Return [x, y] of the center of cell containing provided text 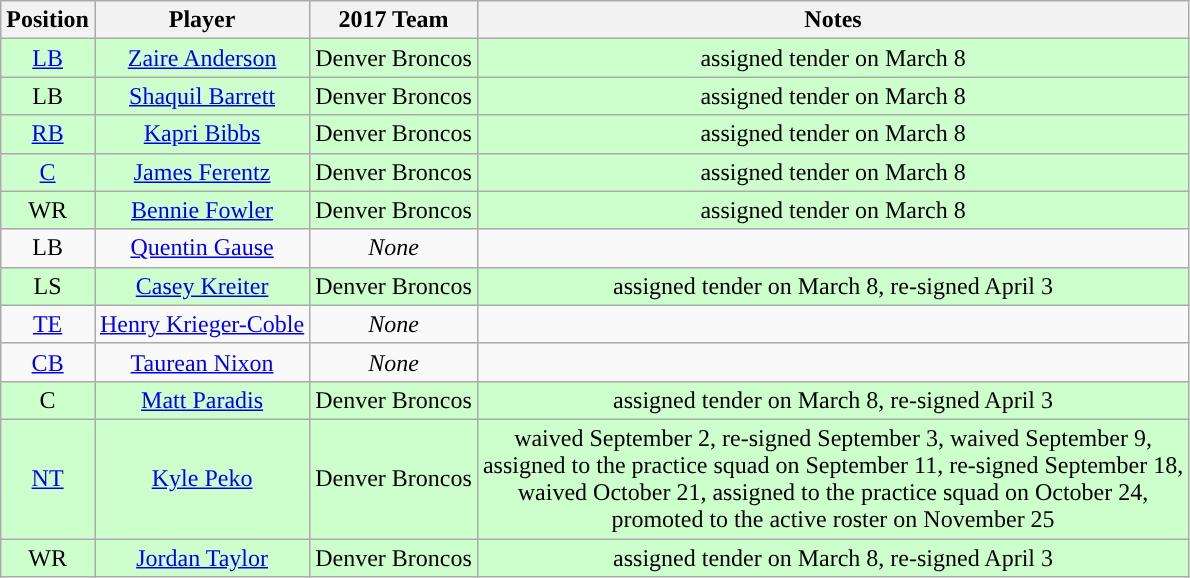
2017 Team [394, 20]
TE [48, 324]
Kyle Peko [202, 478]
Notes [832, 20]
Shaquil Barrett [202, 96]
NT [48, 478]
Matt Paradis [202, 400]
Taurean Nixon [202, 362]
Position [48, 20]
Bennie Fowler [202, 210]
Jordan Taylor [202, 557]
CB [48, 362]
Zaire Anderson [202, 58]
Player [202, 20]
LS [48, 286]
Kapri Bibbs [202, 134]
Quentin Gause [202, 248]
Henry Krieger-Coble [202, 324]
RB [48, 134]
James Ferentz [202, 172]
Casey Kreiter [202, 286]
